Capture the cell that displays the provided text and extract its (x, y) central coordinate. 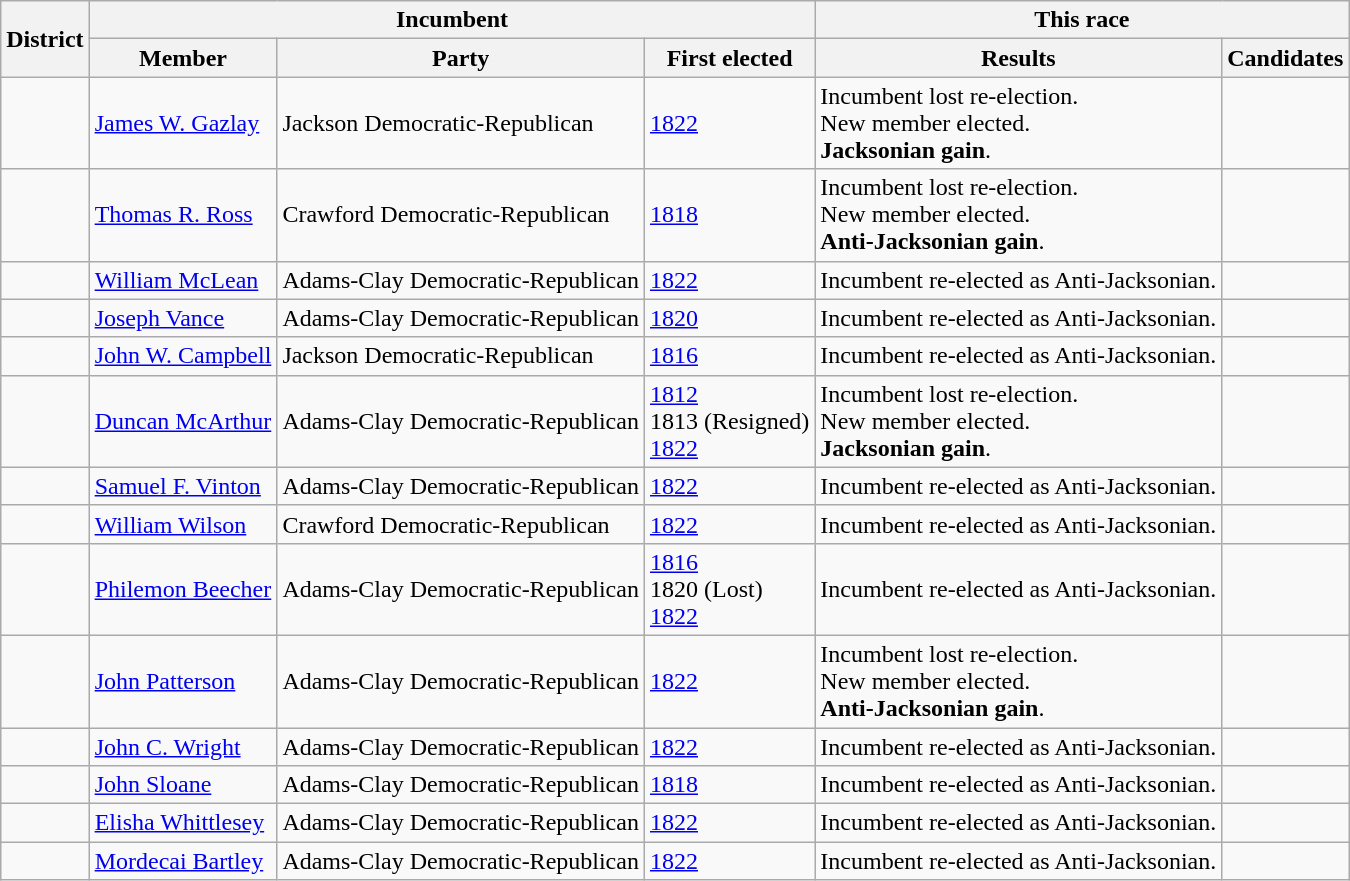
Incumbent (452, 20)
This race (1082, 20)
James W. Gazlay (183, 123)
Duncan McArthur (183, 421)
1816 (729, 356)
Joseph Vance (183, 318)
First elected (729, 58)
Mordecai Bartley (183, 861)
Samuel F. Vinton (183, 486)
John C. Wright (183, 747)
Party (461, 58)
District (45, 39)
Thomas R. Ross (183, 215)
John W. Campbell (183, 356)
18121813 (Resigned)1822 (729, 421)
John Patterson (183, 681)
Results (1018, 58)
Member (183, 58)
Candidates (1286, 58)
Elisha Whittlesey (183, 823)
William Wilson (183, 524)
Philemon Beecher (183, 589)
1820 (729, 318)
John Sloane (183, 785)
18161820 (Lost)1822 (729, 589)
William McLean (183, 280)
